Output the (X, Y) coordinate of the center of the cell containing the given text.  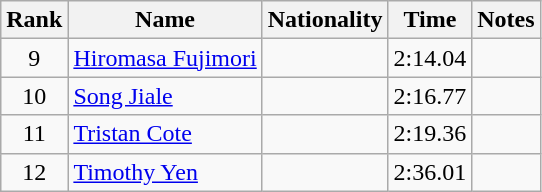
11 (34, 134)
Rank (34, 20)
2:16.77 (430, 96)
9 (34, 58)
2:36.01 (430, 172)
2:19.36 (430, 134)
Notes (506, 20)
Nationality (325, 20)
10 (34, 96)
Song Jiale (165, 96)
Tristan Cote (165, 134)
Hiromasa Fujimori (165, 58)
2:14.04 (430, 58)
Timothy Yen (165, 172)
Name (165, 20)
Time (430, 20)
12 (34, 172)
